From the cell containing the given text, extract its center point as (X, Y) coordinate. 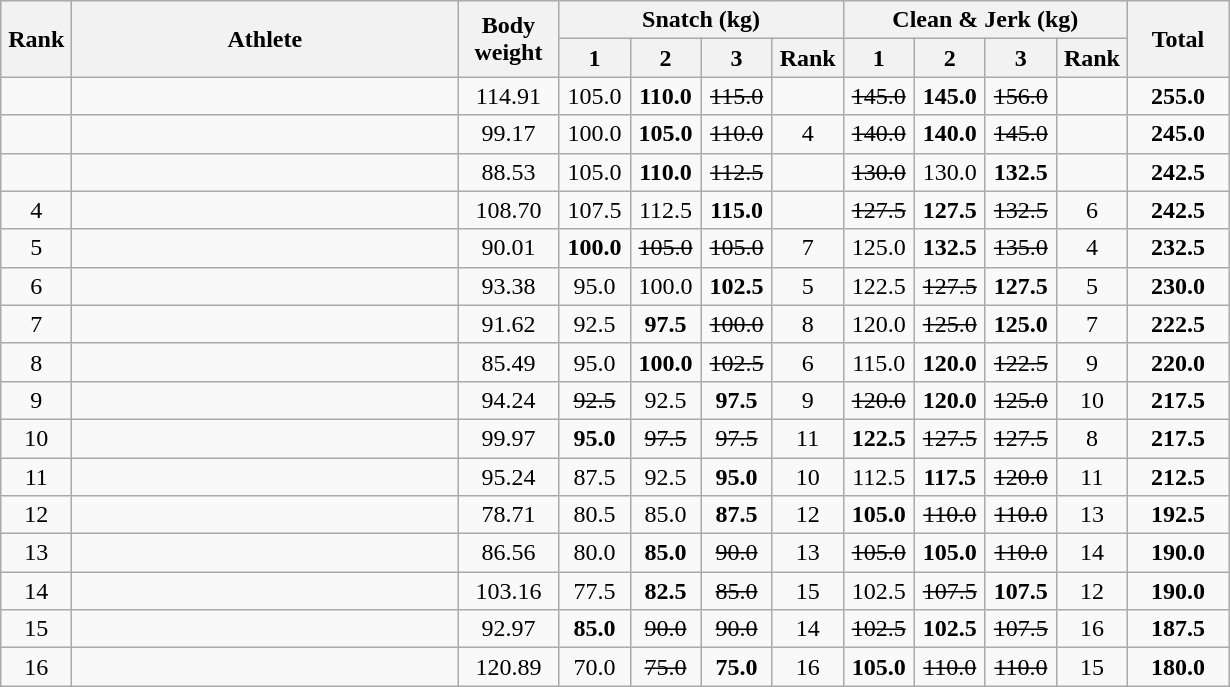
108.70 (508, 210)
187.5 (1178, 629)
232.5 (1178, 248)
Snatch (kg) (701, 20)
93.38 (508, 286)
86.56 (508, 553)
80.5 (594, 515)
255.0 (1178, 96)
70.0 (594, 667)
103.16 (508, 591)
78.71 (508, 515)
120.89 (508, 667)
222.5 (1178, 324)
80.0 (594, 553)
91.62 (508, 324)
212.5 (1178, 477)
77.5 (594, 591)
95.24 (508, 477)
Body weight (508, 39)
92.97 (508, 629)
245.0 (1178, 134)
230.0 (1178, 286)
Clean & Jerk (kg) (985, 20)
180.0 (1178, 667)
135.0 (1020, 248)
Athlete (265, 39)
156.0 (1020, 96)
220.0 (1178, 362)
85.49 (508, 362)
88.53 (508, 172)
Total (1178, 39)
99.17 (508, 134)
99.97 (508, 438)
94.24 (508, 400)
114.91 (508, 96)
117.5 (950, 477)
82.5 (666, 591)
192.5 (1178, 515)
90.01 (508, 248)
